Return (x, y) of the center of cell containing provided text 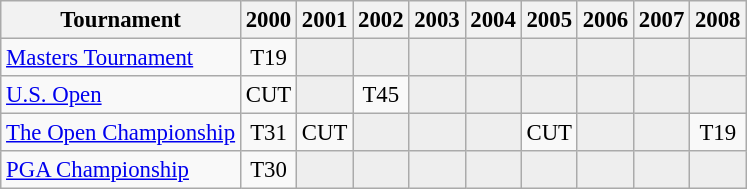
2004 (493, 20)
T30 (268, 170)
2005 (549, 20)
2001 (325, 20)
Masters Tournament (121, 58)
2000 (268, 20)
2008 (718, 20)
U.S. Open (121, 95)
PGA Championship (121, 170)
T45 (381, 95)
2002 (381, 20)
T31 (268, 133)
2007 (661, 20)
The Open Championship (121, 133)
2003 (437, 20)
Tournament (121, 20)
2006 (605, 20)
